Detect which cell encompasses the target text, then output its (x, y) center coordinate. 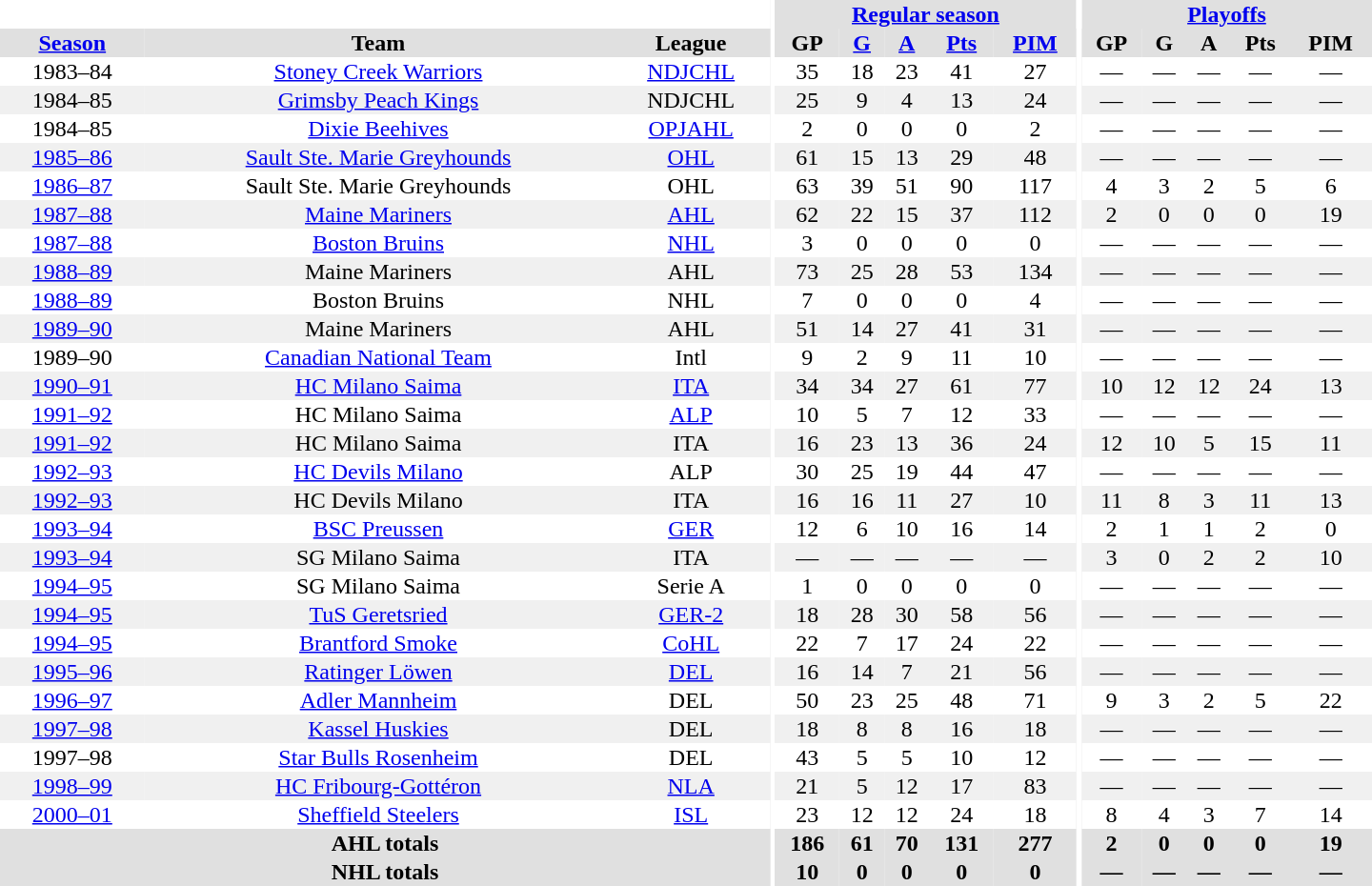
BSC Preussen (379, 529)
Playoffs (1227, 14)
Ratinger Löwen (379, 672)
39 (861, 186)
Kassel Huskies (379, 729)
29 (961, 157)
53 (961, 272)
112 (1035, 214)
Canadian National Team (379, 357)
CoHL (691, 643)
63 (807, 186)
Team (379, 43)
44 (961, 472)
Stoney Creek Warriors (379, 71)
62 (807, 214)
2000–01 (72, 815)
Brantford Smoke (379, 643)
Grimsby Peach Kings (379, 100)
AHL totals (385, 843)
GER-2 (691, 614)
33 (1035, 414)
TuS Geretsried (379, 614)
117 (1035, 186)
Dixie Beehives (379, 129)
Serie A (691, 586)
Intl (691, 357)
47 (1035, 472)
1983–84 (72, 71)
1990–91 (72, 386)
186 (807, 843)
131 (961, 843)
277 (1035, 843)
71 (1035, 700)
77 (1035, 386)
1986–87 (72, 186)
Season (72, 43)
HC Fribourg-Gottéron (379, 786)
1998–99 (72, 786)
Adler Mannheim (379, 700)
OPJAHL (691, 129)
1985–86 (72, 157)
36 (961, 443)
NHL totals (385, 872)
ISL (691, 815)
1995–96 (72, 672)
83 (1035, 786)
37 (961, 214)
58 (961, 614)
70 (907, 843)
Star Bulls Rosenheim (379, 757)
134 (1035, 272)
73 (807, 272)
Regular season (925, 14)
GER (691, 529)
League (691, 43)
90 (961, 186)
NLA (691, 786)
43 (807, 757)
1996–97 (72, 700)
Sheffield Steelers (379, 815)
50 (807, 700)
35 (807, 71)
31 (1035, 329)
